From the cell containing the given text, extract its center point as [x, y] coordinate. 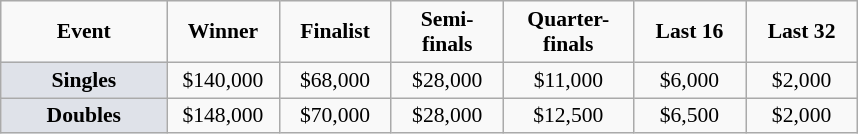
$68,000 [335, 80]
$6,000 [689, 80]
Finalist [335, 32]
$70,000 [335, 116]
Last 32 [802, 32]
$148,000 [223, 116]
Quarter-finals [568, 32]
$140,000 [223, 80]
$6,500 [689, 116]
Singles [84, 80]
Winner [223, 32]
Doubles [84, 116]
$12,500 [568, 116]
$11,000 [568, 80]
Semi-finals [447, 32]
Last 16 [689, 32]
Event [84, 32]
